Determine the (x, y) coordinate at the center of the cell enclosing the given text.  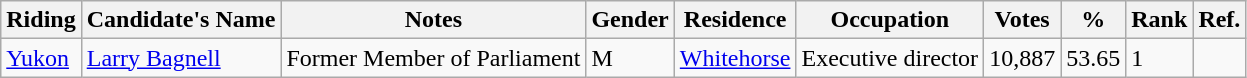
Votes (1022, 20)
10,887 (1022, 58)
1 (1160, 58)
Former Member of Parliament (434, 58)
53.65 (1094, 58)
Candidate's Name (181, 20)
M (630, 58)
Executive director (890, 58)
Larry Bagnell (181, 58)
Yukon (41, 58)
Occupation (890, 20)
% (1094, 20)
Residence (735, 20)
Whitehorse (735, 58)
Notes (434, 20)
Gender (630, 20)
Riding (41, 20)
Ref. (1220, 20)
Rank (1160, 20)
